Extract the [X, Y] coordinate from the center of the cell holding the provided text.  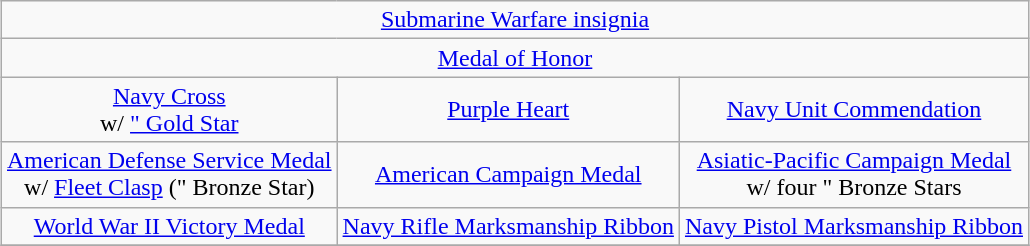
Purple Heart [508, 110]
World War II Victory Medal [169, 226]
Navy Unit Commendation [854, 110]
Navy Rifle Marksmanship Ribbon [508, 226]
Navy Crossw/ " Gold Star [169, 110]
Asiatic-Pacific Campaign Medalw/ four " Bronze Stars [854, 174]
American Defense Service Medalw/ Fleet Clasp (" Bronze Star) [169, 174]
American Campaign Medal [508, 174]
Submarine Warfare insignia [514, 20]
Medal of Honor [514, 58]
Navy Pistol Marksmanship Ribbon [854, 226]
